Identify which cell holds the provided text, then report its [X, Y] central coordinate. 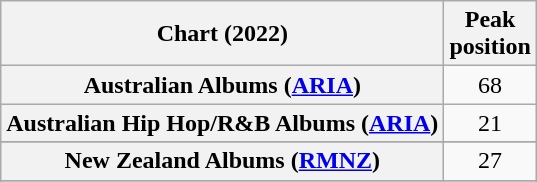
Australian Hip Hop/R&B Albums (ARIA) [222, 123]
Australian Albums (ARIA) [222, 85]
68 [490, 85]
Peakposition [490, 34]
Chart (2022) [222, 34]
21 [490, 123]
New Zealand Albums (RMNZ) [222, 161]
27 [490, 161]
